Detect which cell encompasses the target text, then output its [X, Y] center coordinate. 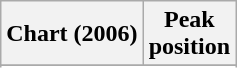
Chart (2006) [72, 34]
Peakposition [189, 34]
